Output the (X, Y) coordinate of the center of the cell containing the given text.  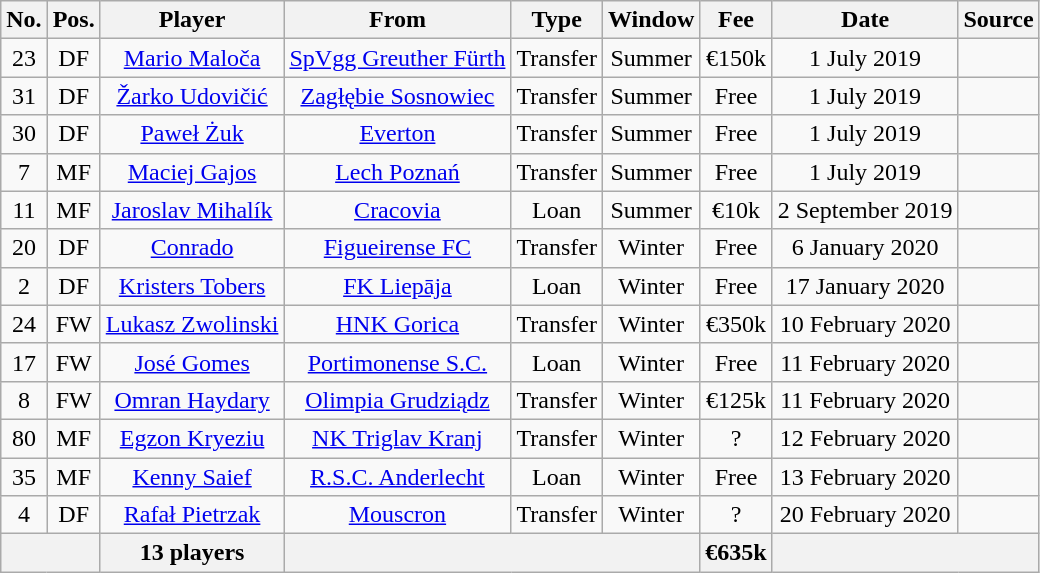
30 (24, 134)
10 February 2020 (865, 324)
Omran Haydary (192, 400)
Source (998, 20)
7 (24, 172)
2 (24, 286)
Pos. (74, 20)
Window (650, 20)
Player (192, 20)
2 September 2019 (865, 210)
Zagłębie Sosnowiec (398, 96)
From (398, 20)
José Gomes (192, 362)
35 (24, 477)
Kenny Saief (192, 477)
Maciej Gajos (192, 172)
Egzon Kryeziu (192, 438)
HNK Gorica (398, 324)
Jaroslav Mihalík (192, 210)
8 (24, 400)
17 January 2020 (865, 286)
Paweł Żuk (192, 134)
NK Triglav Kranj (398, 438)
€635k (736, 553)
4 (24, 515)
13 players (192, 553)
Olimpia Grudziądz (398, 400)
Lukasz Zwolinski (192, 324)
Date (865, 20)
€150k (736, 58)
Type (557, 20)
€10k (736, 210)
17 (24, 362)
Cracovia (398, 210)
Conrado (192, 248)
80 (24, 438)
Mouscron (398, 515)
20 (24, 248)
Portimonense S.C. (398, 362)
Fee (736, 20)
31 (24, 96)
24 (24, 324)
€125k (736, 400)
Lech Poznań (398, 172)
€350k (736, 324)
23 (24, 58)
Everton (398, 134)
FK Liepāja (398, 286)
20 February 2020 (865, 515)
Kristers Tobers (192, 286)
R.S.C. Anderlecht (398, 477)
Žarko Udovičić (192, 96)
12 February 2020 (865, 438)
13 February 2020 (865, 477)
6 January 2020 (865, 248)
SpVgg Greuther Fürth (398, 58)
11 (24, 210)
Rafał Pietrzak (192, 515)
Mario Maloča (192, 58)
No. (24, 20)
Figueirense FC (398, 248)
